Search for the cell housing the specified text and yield its (x, y) center coordinate. 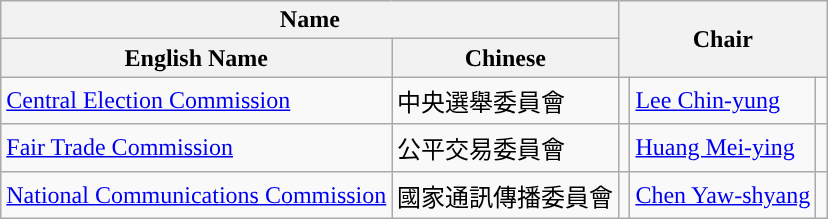
Chair (723, 39)
English Name (196, 58)
Name (310, 20)
國家通訊傳播委員會 (506, 194)
Chinese (506, 58)
Fair Trade Commission (196, 148)
公平交易委員會 (506, 148)
Central Election Commission (196, 100)
Chen Yaw-shyang (723, 194)
National Communications Commission (196, 194)
Lee Chin-yung (723, 100)
中央選舉委員會 (506, 100)
Huang Mei-ying (723, 148)
